Detect which cell encompasses the target text, then output its (X, Y) center coordinate. 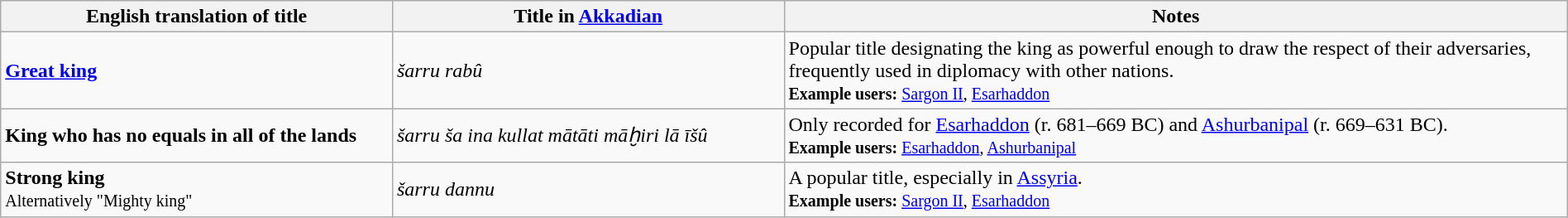
Title in Akkadian (588, 17)
šarru dannu (588, 189)
King who has no equals in all of the lands (197, 136)
Only recorded for Esarhaddon (r. 681–669 BC) and Ashurbanipal (r. 669–631 BC).Example users: Esarhaddon, Ashurbanipal (1176, 136)
šarru ša ina kullat mātāti māḫiri lā īšû (588, 136)
Strong kingAlternatively "Mighty king" (197, 189)
Great king (197, 70)
English translation of title (197, 17)
šarru rabû (588, 70)
Notes (1176, 17)
A popular title, especially in Assyria.Example users: Sargon II, Esarhaddon (1176, 189)
